Output the (x, y) coordinate of the center of the cell containing the given text.  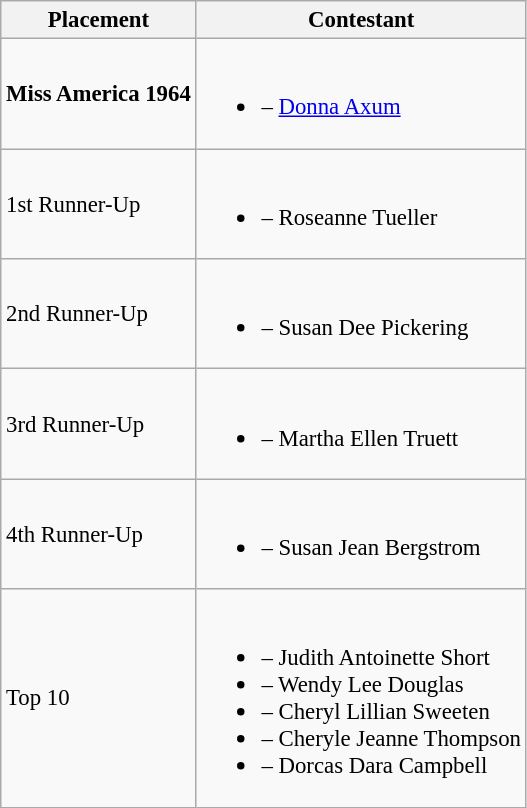
Contestant (361, 20)
4th Runner-Up (98, 534)
Placement (98, 20)
– Susan Dee Pickering (361, 314)
– Martha Ellen Truett (361, 424)
3rd Runner-Up (98, 424)
– Roseanne Tueller (361, 204)
– Susan Jean Bergstrom (361, 534)
– Donna Axum (361, 94)
2nd Runner-Up (98, 314)
– Judith Antoinette Short – Wendy Lee Douglas – Cheryl Lillian Sweeten – Cheryle Jeanne Thompson – Dorcas Dara Campbell (361, 698)
Miss America 1964 (98, 94)
Top 10 (98, 698)
1st Runner-Up (98, 204)
